Determine the (X, Y) coordinate at the center of the cell enclosing the given text.  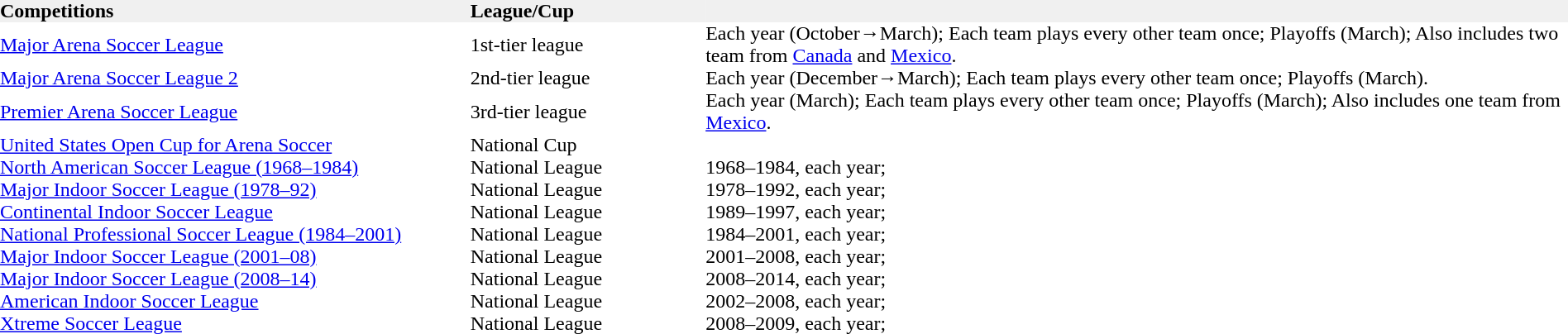
United States Open Cup for Arena Soccer (235, 146)
2001–2008, each year; (1136, 256)
Continental Indoor Soccer League (235, 212)
2nd-tier league (588, 78)
Major Arena Soccer League 2 (235, 78)
1984–2001, each year; (1136, 235)
2008–2014, each year; (1136, 279)
Major Indoor Soccer League (2001–08) (235, 256)
2002–2008, each year; (1136, 301)
Each year (October→March); Each team plays every other team once; Playoffs (March); Also includes two team from Canada and Mexico. (1136, 45)
Major Indoor Soccer League (1978–92) (235, 190)
1989–1997, each year; (1136, 212)
National Professional Soccer League (1984–2001) (235, 235)
Each year (December→March); Each team plays every other team once; Playoffs (March). (1136, 78)
League/Cup (588, 12)
Premier Arena Soccer League (235, 112)
Major Indoor Soccer League (2008–14) (235, 279)
North American Soccer League (1968–1984) (235, 167)
1968–1984, each year; (1136, 167)
1978–1992, each year; (1136, 190)
Competitions (235, 12)
1st-tier league (588, 45)
American Indoor Soccer League (235, 301)
National Cup (588, 146)
Each year (March); Each team plays every other team once; Playoffs (March); Also includes one team from Mexico. (1136, 112)
3rd-tier league (588, 112)
Major Arena Soccer League (235, 45)
